Output the [x, y] coordinate of the center of the cell containing the given text.  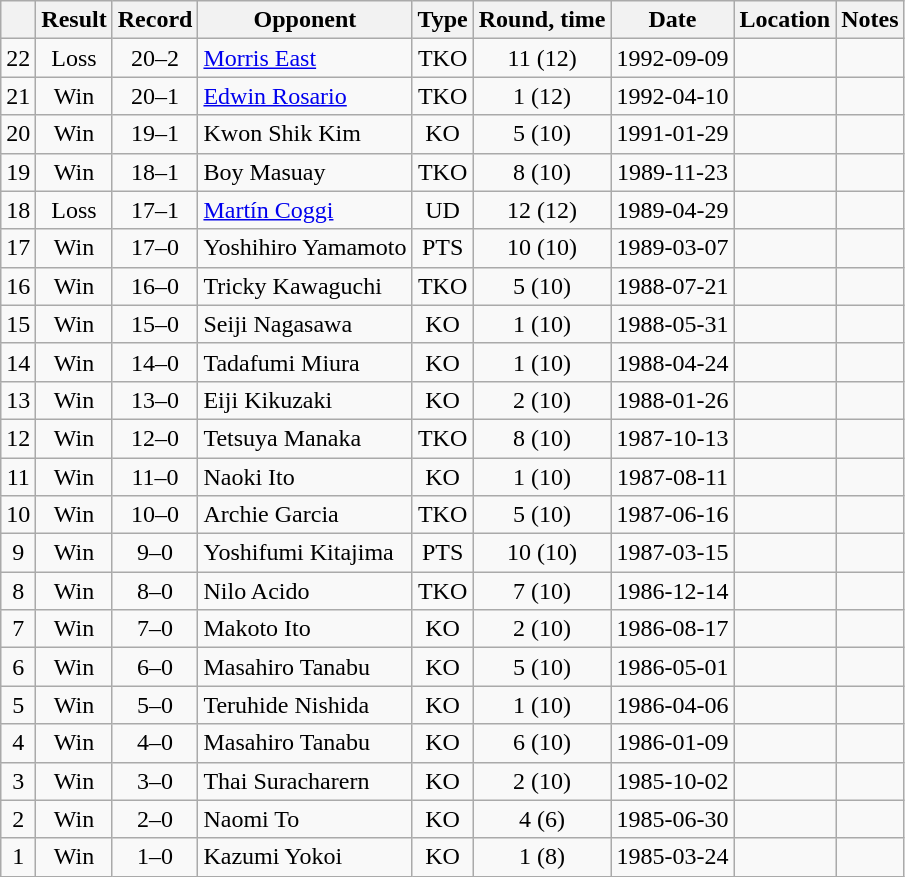
13 [18, 400]
17–1 [155, 210]
3–0 [155, 781]
Notes [870, 20]
3 [18, 781]
17–0 [155, 248]
1986-05-01 [672, 667]
5 [18, 705]
Kwon Shik Kim [305, 134]
4 [18, 743]
6 [18, 667]
1988-01-26 [672, 400]
1987-06-16 [672, 515]
11 (12) [542, 58]
1989-04-29 [672, 210]
Date [672, 20]
Thai Suracharern [305, 781]
1987-03-15 [672, 553]
Nilo Acido [305, 591]
1992-04-10 [672, 96]
8 [18, 591]
1986-01-09 [672, 743]
20 [18, 134]
Martín Coggi [305, 210]
1988-04-24 [672, 362]
Yoshihiro Yamamoto [305, 248]
Tetsuya Manaka [305, 438]
1985-06-30 [672, 819]
1 (12) [542, 96]
6–0 [155, 667]
1992-09-09 [672, 58]
Naoki Ito [305, 477]
2 [18, 819]
15–0 [155, 324]
1986-08-17 [672, 629]
16 [18, 286]
Boy Masuay [305, 172]
1986-12-14 [672, 591]
Kazumi Yokoi [305, 857]
1986-04-06 [672, 705]
14 [18, 362]
21 [18, 96]
14–0 [155, 362]
11–0 [155, 477]
16–0 [155, 286]
1989-11-23 [672, 172]
4–0 [155, 743]
UD [442, 210]
6 (10) [542, 743]
20–1 [155, 96]
8–0 [155, 591]
Archie Garcia [305, 515]
Result [74, 20]
10–0 [155, 515]
Opponent [305, 20]
Record [155, 20]
20–2 [155, 58]
4 (6) [542, 819]
Type [442, 20]
1989-03-07 [672, 248]
Tricky Kawaguchi [305, 286]
Yoshifumi Kitajima [305, 553]
10 [18, 515]
1987-10-13 [672, 438]
1 (8) [542, 857]
9 [18, 553]
Seiji Nagasawa [305, 324]
Naomi To [305, 819]
9–0 [155, 553]
22 [18, 58]
1988-07-21 [672, 286]
2–0 [155, 819]
1985-10-02 [672, 781]
1 [18, 857]
Location [785, 20]
1988-05-31 [672, 324]
1987-08-11 [672, 477]
12 (12) [542, 210]
12 [18, 438]
Round, time [542, 20]
13–0 [155, 400]
Edwin Rosario [305, 96]
17 [18, 248]
1–0 [155, 857]
18–1 [155, 172]
Eiji Kikuzaki [305, 400]
Tadafumi Miura [305, 362]
Makoto Ito [305, 629]
1991-01-29 [672, 134]
Morris East [305, 58]
Teruhide Nishida [305, 705]
15 [18, 324]
5–0 [155, 705]
12–0 [155, 438]
1985-03-24 [672, 857]
7 [18, 629]
19 [18, 172]
11 [18, 477]
7–0 [155, 629]
18 [18, 210]
7 (10) [542, 591]
19–1 [155, 134]
